Identify which cell holds the provided text, then report its (X, Y) central coordinate. 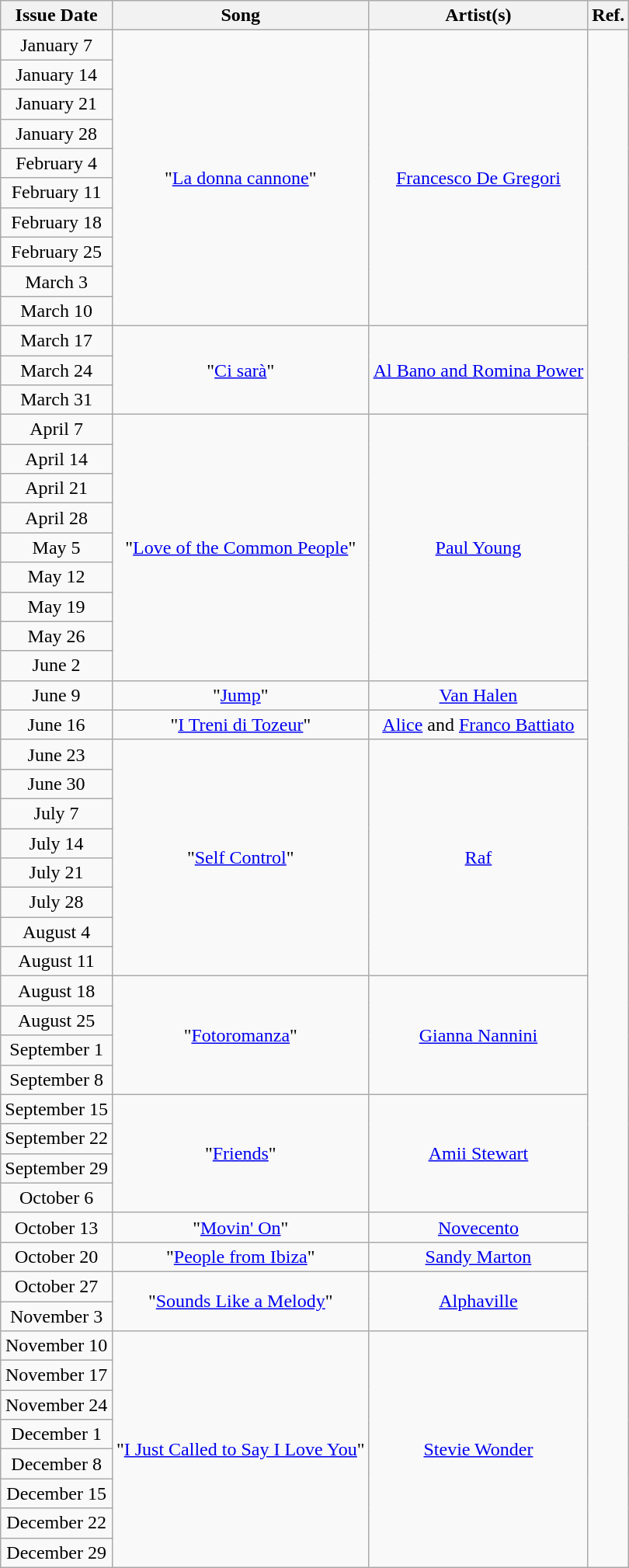
April 14 (57, 459)
Issue Date (57, 16)
Song (241, 16)
May 5 (57, 548)
July 14 (57, 843)
August 4 (57, 932)
"I Just Called to Say I Love You" (241, 1449)
February 11 (57, 193)
October 20 (57, 1257)
June 2 (57, 666)
May 19 (57, 607)
March 17 (57, 340)
July 21 (57, 873)
Gianna Nannini (478, 1035)
September 29 (57, 1168)
Francesco De Gregori (478, 179)
November 17 (57, 1375)
August 25 (57, 1020)
March 3 (57, 281)
May 26 (57, 636)
June 16 (57, 725)
"I Treni di Tozeur" (241, 725)
"Self Control" (241, 857)
September 22 (57, 1139)
Artist(s) (478, 16)
Raf (478, 857)
Alice and Franco Battiato (478, 725)
Ref. (609, 16)
November 10 (57, 1346)
Novecento (478, 1227)
November 3 (57, 1316)
September 8 (57, 1080)
"Friends" (241, 1153)
"Ci sarà" (241, 370)
February 18 (57, 222)
July 7 (57, 813)
Amii Stewart (478, 1153)
"People from Ibiza" (241, 1257)
January 21 (57, 104)
January 28 (57, 134)
June 30 (57, 784)
October 27 (57, 1286)
February 25 (57, 252)
December 29 (57, 1552)
June 23 (57, 754)
April 21 (57, 488)
"La donna cannone" (241, 179)
Van Halen (478, 695)
December 1 (57, 1434)
December 15 (57, 1493)
Paul Young (478, 548)
April 7 (57, 429)
May 12 (57, 577)
September 1 (57, 1050)
December 22 (57, 1523)
December 8 (57, 1464)
"Jump" (241, 695)
March 24 (57, 370)
June 9 (57, 695)
"Sounds Like a Melody" (241, 1301)
January 14 (57, 75)
April 28 (57, 518)
Stevie Wonder (478, 1449)
July 28 (57, 902)
November 24 (57, 1405)
August 18 (57, 991)
March 31 (57, 400)
February 4 (57, 163)
August 11 (57, 961)
March 10 (57, 311)
Alphaville (478, 1301)
January 7 (57, 45)
October 13 (57, 1227)
September 15 (57, 1109)
"Love of the Common People" (241, 548)
October 6 (57, 1198)
Sandy Marton (478, 1257)
"Movin' On" (241, 1227)
"Fotoromanza" (241, 1035)
Al Bano and Romina Power (478, 370)
